Pinpoint the cell where the given text exists, returning its (x, y) midpoint coordinate. 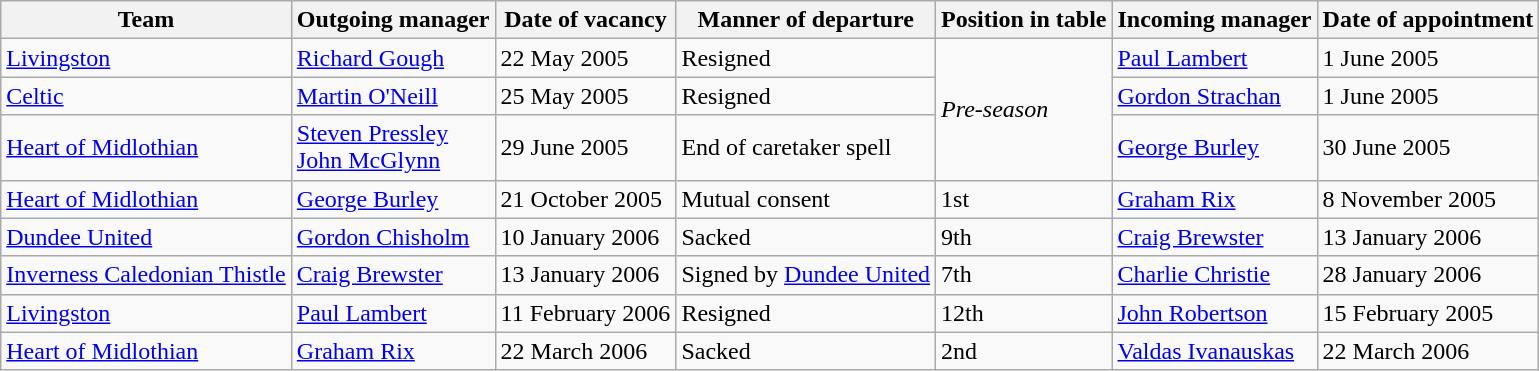
22 May 2005 (586, 58)
30 June 2005 (1428, 148)
21 October 2005 (586, 199)
9th (1024, 237)
Valdas Ivanauskas (1214, 351)
Richard Gough (393, 58)
Position in table (1024, 20)
1st (1024, 199)
Dundee United (146, 237)
2nd (1024, 351)
28 January 2006 (1428, 275)
12th (1024, 313)
Date of appointment (1428, 20)
Team (146, 20)
8 November 2005 (1428, 199)
Steven Pressley John McGlynn (393, 148)
Gordon Strachan (1214, 96)
Celtic (146, 96)
Gordon Chisholm (393, 237)
Inverness Caledonian Thistle (146, 275)
10 January 2006 (586, 237)
29 June 2005 (586, 148)
Manner of departure (806, 20)
Date of vacancy (586, 20)
Incoming manager (1214, 20)
Martin O'Neill (393, 96)
John Robertson (1214, 313)
11 February 2006 (586, 313)
25 May 2005 (586, 96)
Pre-season (1024, 110)
7th (1024, 275)
End of caretaker spell (806, 148)
15 February 2005 (1428, 313)
Outgoing manager (393, 20)
Charlie Christie (1214, 275)
Mutual consent (806, 199)
Signed by Dundee United (806, 275)
